Output the [X, Y] coordinate of the center of the cell containing the given text.  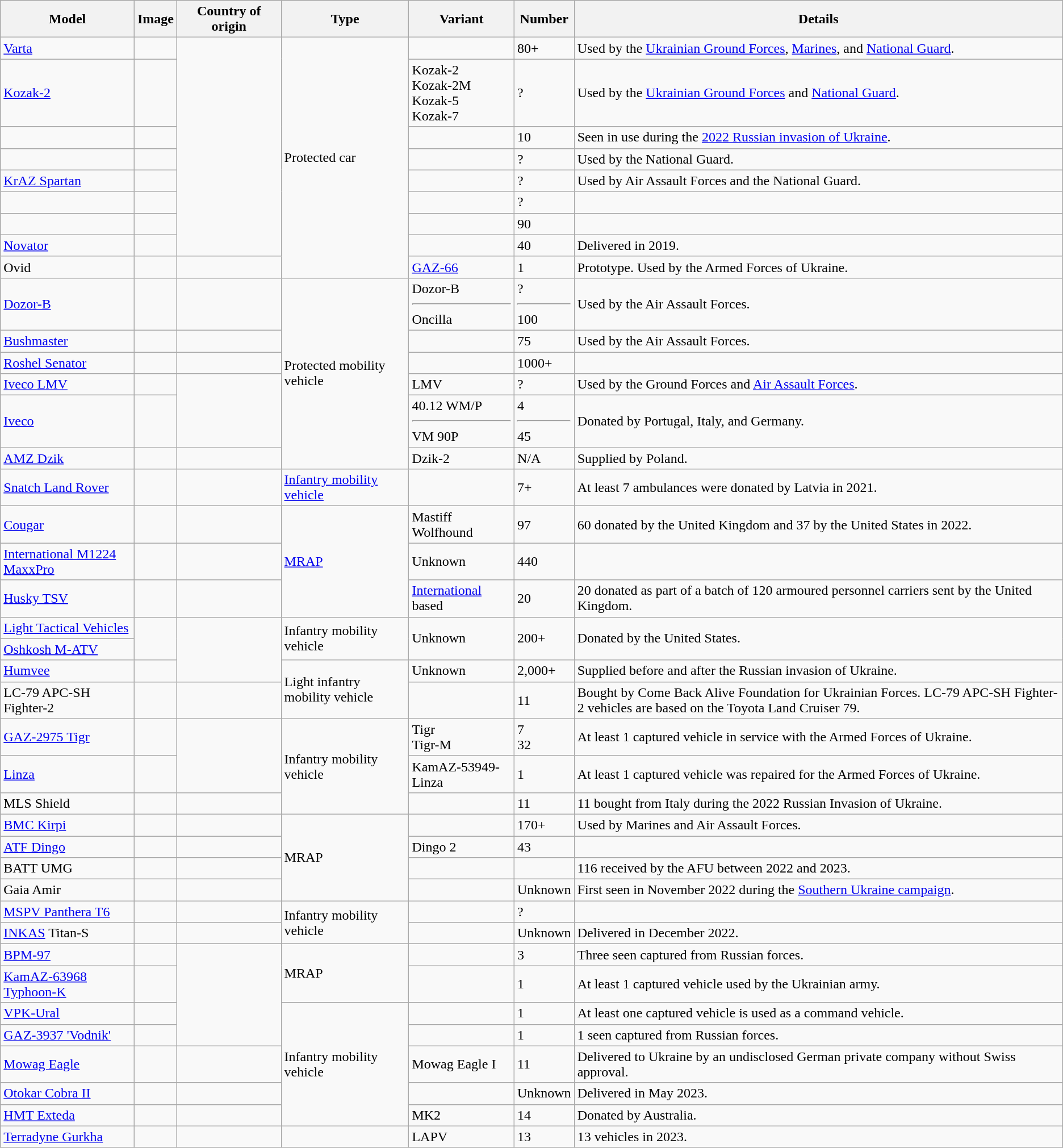
20 [544, 599]
Mowag Eagle I [461, 1064]
At least 1 captured vehicle in service with the Armed Forces of Ukraine. [818, 737]
Seen in use during the 2022 Russian invasion of Ukraine. [818, 137]
Varta [68, 48]
14 [544, 1115]
LMV [461, 385]
BMC Kirpi [68, 825]
Ovid [68, 267]
Delivered in May 2023. [818, 1093]
GAZ-3937 'Vodnik' [68, 1035]
Delivered in 2019. [818, 245]
MSPV Panthera T6 [68, 912]
Donated by Australia. [818, 1115]
Snatch Land Rover [68, 487]
10 [544, 137]
Image [156, 19]
75 [544, 341]
Donated by Portugal, Italy, and Germany. [818, 421]
Protected mobility vehicle [345, 373]
Humvee [68, 671]
Used by Marines and Air Assault Forces. [818, 825]
Three seen captured from Russian forces. [818, 955]
732 [544, 737]
MK2 [461, 1115]
Used by the National Guard. [818, 159]
440 [544, 561]
Delivered to Ukraine by an undisclosed German private company without Swiss approval. [818, 1064]
Linza [68, 774]
Used by the Ground Forces and Air Assault Forces. [818, 385]
? 100 [544, 304]
BATT UMG [68, 869]
N/A [544, 458]
Roshel Senator [68, 363]
Number [544, 19]
Kozak-2Kozak-2MKozak-5Kozak-7 [461, 93]
AMZ Dzik [68, 458]
First seen in November 2022 during the Southern Ukraine campaign. [818, 890]
Iveco LMV [68, 385]
1 seen captured from Russian forces. [818, 1035]
Donated by the United States. [818, 638]
At least 1 captured vehicle used by the Ukrainian army. [818, 984]
TigrTigr-M [461, 737]
3 [544, 955]
MastiffWolfhound [461, 525]
Used by the Ukrainian Ground Forces and National Guard. [818, 93]
Light Tactical Vehicles [68, 628]
Gaia Amir [68, 890]
Dozor-B Oncilla [461, 304]
60 donated by the United Kingdom and 37 by the United States in 2022. [818, 525]
Bushmaster [68, 341]
Variant [461, 19]
INKAS Titan-S [68, 933]
At least 7 ambulances were donated by Latvia in 2021. [818, 487]
445 [544, 421]
Husky TSV [68, 599]
Mowag Eagle [68, 1064]
Model [68, 19]
Iveco [68, 421]
13 [544, 1137]
Dingo 2 [461, 847]
At least 1 captured vehicle was repaired for the Armed Forces of Ukraine. [818, 774]
KamAZ-63968 Typhoon-K [68, 984]
Delivered in December 2022. [818, 933]
Type [345, 19]
Oshkosh M-ATV [68, 649]
GAZ-66 [461, 267]
GAZ-2975 Tigr [68, 737]
Terradyne Gurkha [68, 1137]
2,000+ [544, 671]
90 [544, 224]
43 [544, 847]
Otokar Cobra II [68, 1093]
Country of origin [229, 19]
BPM-97 [68, 955]
Prototype. Used by the Armed Forces of Ukraine. [818, 267]
KamAZ-53949-Linza [461, 774]
80+ [544, 48]
Novator [68, 245]
Details [818, 19]
1000+ [544, 363]
40 [544, 245]
Light infantry mobility vehicle [345, 690]
13 vehicles in 2023. [818, 1137]
International M1224 MaxxPro [68, 561]
MLS Shield [68, 803]
Protected car [345, 158]
LAPV [461, 1137]
ATF Dingo [68, 847]
200+ [544, 638]
7+ [544, 487]
40.12 WM/PVM 90P [461, 421]
International based [461, 599]
HMT Exteda [68, 1115]
Kozak-2 [68, 93]
VPK-Ural [68, 1013]
Dozor-B [68, 304]
116 received by the AFU between 2022 and 2023. [818, 869]
20 donated as part of a batch of 120 armoured personnel carriers sent by the United Kingdom. [818, 599]
170+ [544, 825]
At least one captured vehicle is used as a command vehicle. [818, 1013]
Supplied by Poland. [818, 458]
KrAZ Spartan [68, 181]
97 [544, 525]
Bought by Come Back Alive Foundation for Ukrainian Forces. LC-79 APC-SH Fighter-2 vehicles are based on the Toyota Land Cruiser 79. [818, 700]
Used by the Ukrainian Ground Forces, Marines, and National Guard. [818, 48]
LC-79 APC-SH Fighter-2 [68, 700]
11 bought from Italy during the 2022 Russian Invasion of Ukraine. [818, 803]
Used by Air Assault Forces and the National Guard. [818, 181]
Dzik-2 [461, 458]
Supplied before and after the Russian invasion of Ukraine. [818, 671]
Cougar [68, 525]
